Search for the cell housing the specified text and yield its (X, Y) center coordinate. 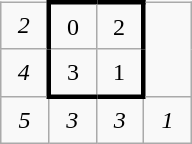
4 (25, 72)
5 (25, 120)
0 (72, 26)
